Find where the given text appears and provide that cell's center as [x, y] coordinate. 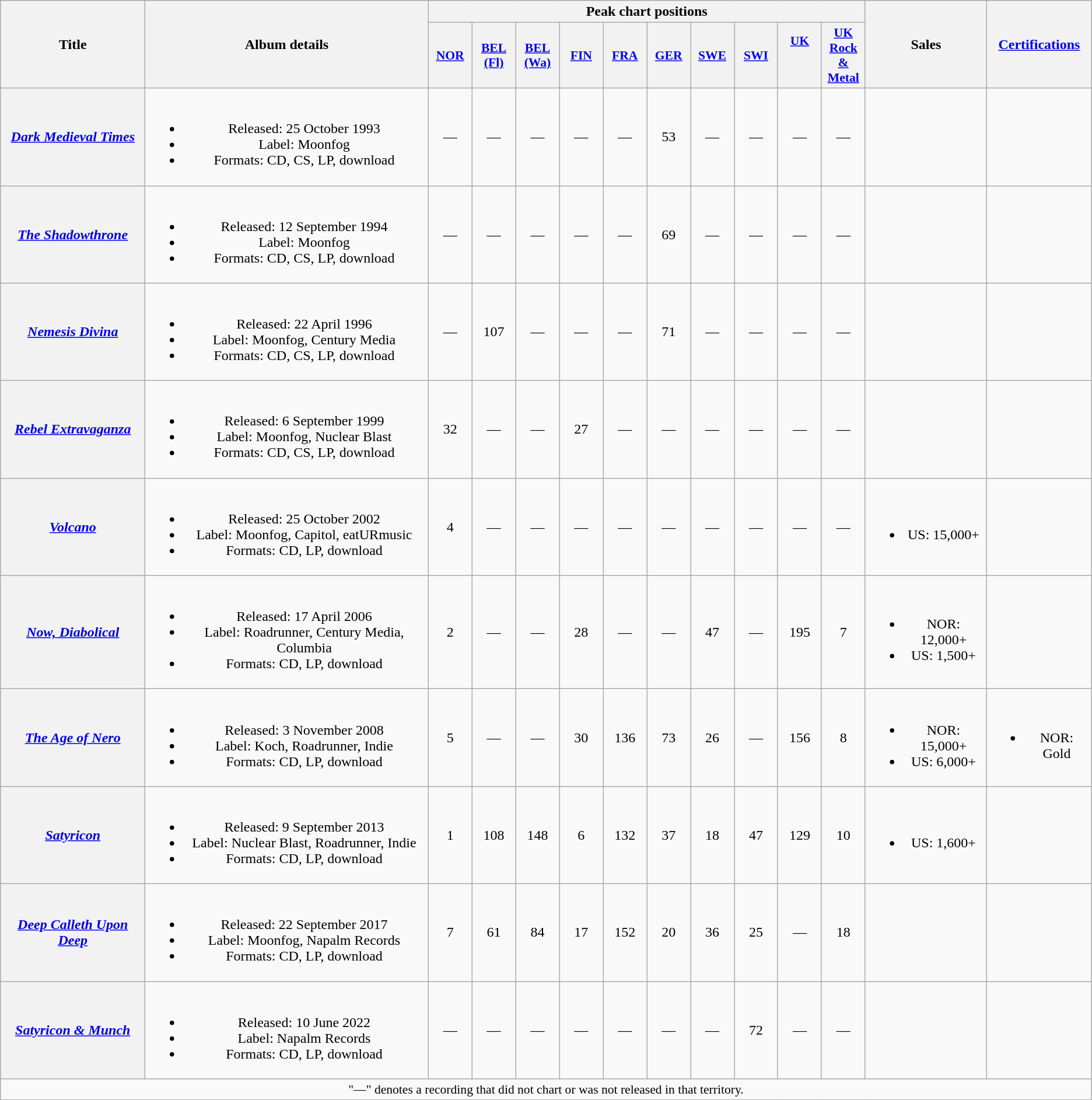
Released: 22 September 2017Label: Moonfog, Napalm RecordsFormats: CD, LP, download [287, 933]
148 [538, 834]
Released: 25 October 1993Label: MoonfogFormats: CD, CS, LP, download [287, 137]
Title [73, 44]
36 [713, 933]
53 [668, 137]
156 [799, 738]
BEL (Wa) [538, 55]
152 [625, 933]
61 [494, 933]
30 [581, 738]
Rebel Extravaganza [73, 429]
NOR: 15,000+US: 6,000+ [926, 738]
The Age of Nero [73, 738]
The Shadowthrone [73, 235]
Dark Medieval Times [73, 137]
Sales [926, 44]
195 [799, 632]
UK [799, 55]
Released: 9 September 2013Label: Nuclear Blast, Roadrunner, IndieFormats: CD, LP, download [287, 834]
Satyricon & Munch [73, 1031]
US: 1,600+ [926, 834]
26 [713, 738]
4 [450, 526]
FIN [581, 55]
129 [799, 834]
Nemesis Divina [73, 331]
71 [668, 331]
NOR: 12,000+US: 1,500+ [926, 632]
2 [450, 632]
Certifications [1039, 44]
Released: 22 April 1996Label: Moonfog, Century MediaFormats: CD, CS, LP, download [287, 331]
NOR [450, 55]
Released: 10 June 2022Label: Napalm RecordsFormats: CD, LP, download [287, 1031]
Released: 6 September 1999Label: Moonfog, Nuclear BlastFormats: CD, CS, LP, download [287, 429]
UK Rock & Metal [843, 55]
Deep Calleth Upon Deep [73, 933]
10 [843, 834]
FRA [625, 55]
Released: 25 October 2002Label: Moonfog, Capitol, eatURmusicFormats: CD, LP, download [287, 526]
107 [494, 331]
132 [625, 834]
73 [668, 738]
GER [668, 55]
1 [450, 834]
32 [450, 429]
20 [668, 933]
SWE [713, 55]
28 [581, 632]
5 [450, 738]
72 [756, 1031]
84 [538, 933]
136 [625, 738]
8 [843, 738]
Released: 17 April 2006Label: Roadrunner, Century Media, ColumbiaFormats: CD, LP, download [287, 632]
17 [581, 933]
NOR: Gold [1039, 738]
Released: 12 September 1994Label: MoonfogFormats: CD, CS, LP, download [287, 235]
37 [668, 834]
108 [494, 834]
SWI [756, 55]
27 [581, 429]
Volcano [73, 526]
Peak chart positions [646, 12]
Released: 3 November 2008Label: Koch, Roadrunner, IndieFormats: CD, LP, download [287, 738]
US: 15,000+ [926, 526]
Now, Diabolical [73, 632]
6 [581, 834]
Album details [287, 44]
"—" denotes a recording that did not chart or was not released in that territory. [546, 1089]
Satyricon [73, 834]
69 [668, 235]
25 [756, 933]
BEL (Fl) [494, 55]
